Scan for the cell matching the given text and deliver its [x, y] coordinate at center. 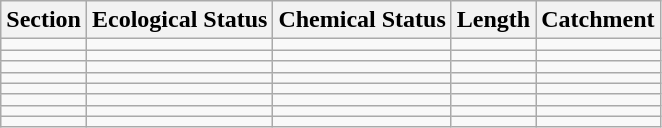
Ecological Status [179, 20]
Length [493, 20]
Section [44, 20]
Catchment [598, 20]
Chemical Status [362, 20]
